Locate the cell with the specified text and output its (X, Y) center coordinate. 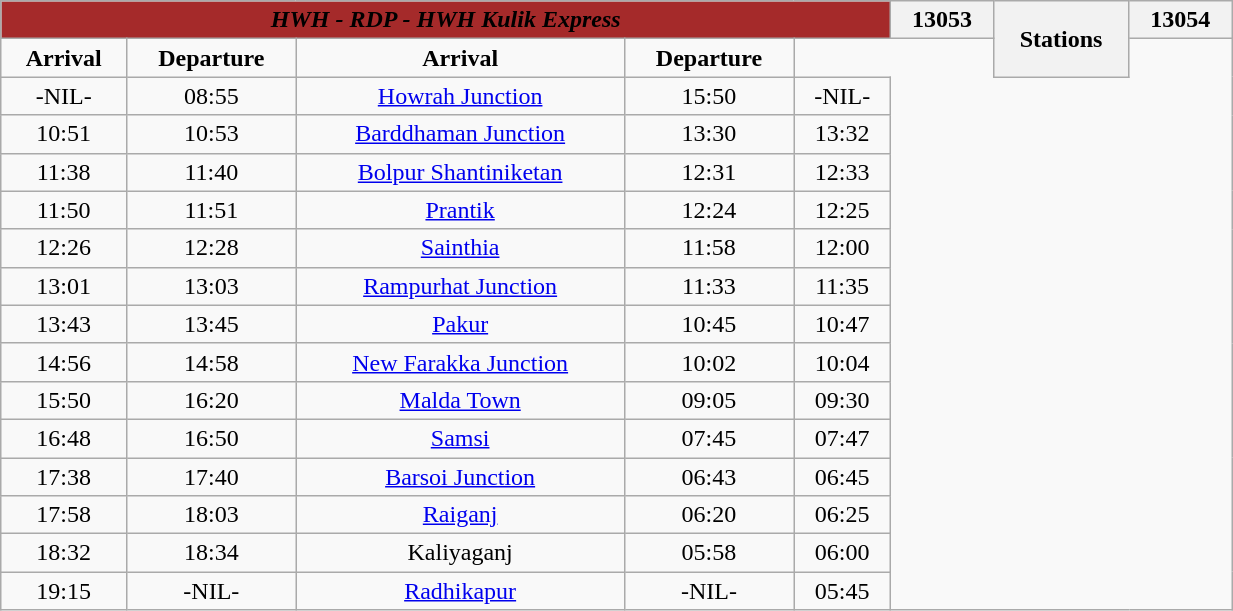
Stations (1061, 39)
10:47 (842, 324)
11:38 (64, 172)
Raiganj (460, 515)
14:56 (64, 362)
Pakur (460, 324)
17:58 (64, 515)
13053 (942, 20)
08:55 (212, 96)
13:45 (212, 324)
HWH - RDP - HWH Kulik Express (446, 20)
13:32 (842, 134)
10:51 (64, 134)
16:50 (212, 438)
09:30 (842, 400)
11:40 (212, 172)
13:03 (212, 286)
11:35 (842, 286)
13:01 (64, 286)
11:51 (212, 210)
18:03 (212, 515)
Samsi (460, 438)
16:48 (64, 438)
19:15 (64, 591)
06:20 (709, 515)
12:24 (709, 210)
07:47 (842, 438)
Barsoi Junction (460, 477)
Prantik (460, 210)
Kaliyaganj (460, 553)
New Farakka Junction (460, 362)
12:33 (842, 172)
06:43 (709, 477)
Sainthia (460, 248)
Rampurhat Junction (460, 286)
10:04 (842, 362)
12:31 (709, 172)
10:53 (212, 134)
13054 (1180, 20)
11:33 (709, 286)
09:05 (709, 400)
Malda Town (460, 400)
Howrah Junction (460, 96)
05:45 (842, 591)
06:25 (842, 515)
Radhikapur (460, 591)
17:38 (64, 477)
14:58 (212, 362)
12:00 (842, 248)
05:58 (709, 553)
17:40 (212, 477)
10:02 (709, 362)
16:20 (212, 400)
13:43 (64, 324)
18:32 (64, 553)
13:30 (709, 134)
06:00 (842, 553)
12:28 (212, 248)
12:25 (842, 210)
18:34 (212, 553)
10:45 (709, 324)
11:58 (709, 248)
07:45 (709, 438)
Barddhaman Junction (460, 134)
11:50 (64, 210)
12:26 (64, 248)
06:45 (842, 477)
Bolpur Shantiniketan (460, 172)
